Output the [x, y] coordinate of the center of the cell containing the given text.  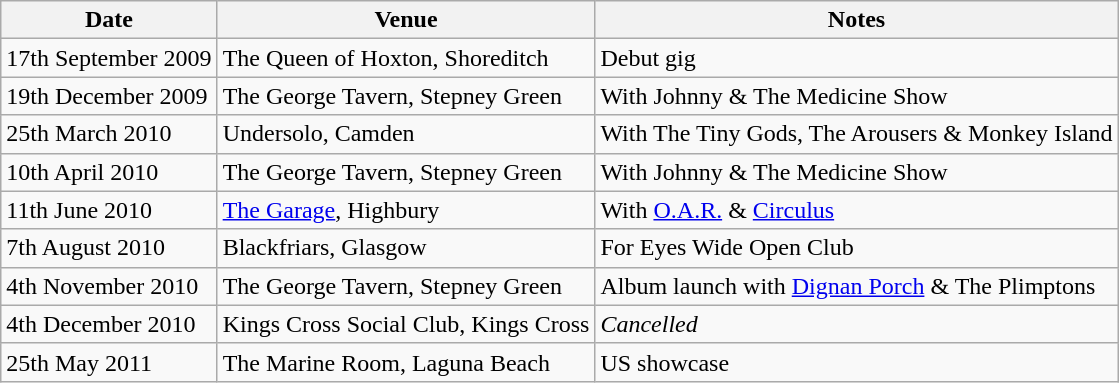
10th April 2010 [109, 172]
With The Tiny Gods, The Arousers & Monkey Island [856, 134]
Venue [406, 20]
Album launch with Dignan Porch & The Plimptons [856, 286]
Cancelled [856, 324]
With O.A.R. & Circulus [856, 210]
17th September 2009 [109, 58]
4th November 2010 [109, 286]
Blackfriars, Glasgow [406, 248]
Kings Cross Social Club, Kings Cross [406, 324]
4th December 2010 [109, 324]
For Eyes Wide Open Club [856, 248]
7th August 2010 [109, 248]
25th May 2011 [109, 362]
25th March 2010 [109, 134]
19th December 2009 [109, 96]
Debut gig [856, 58]
The Marine Room, Laguna Beach [406, 362]
The Queen of Hoxton, Shoreditch [406, 58]
Notes [856, 20]
US showcase [856, 362]
11th June 2010 [109, 210]
Date [109, 20]
The Garage, Highbury [406, 210]
Undersolo, Camden [406, 134]
